Detect which cell encompasses the target text, then output its [x, y] center coordinate. 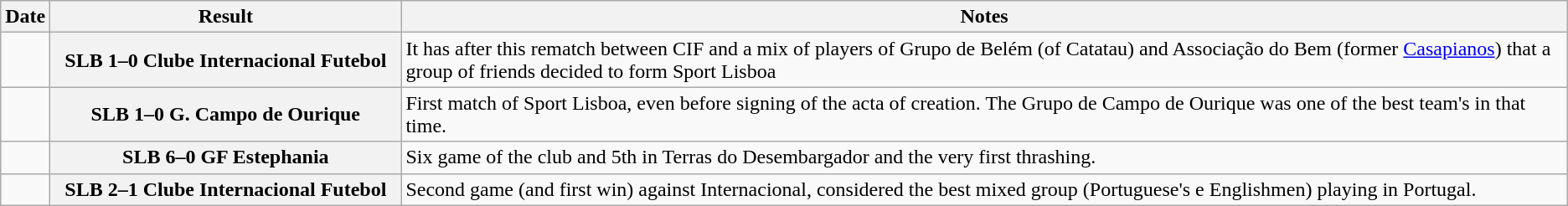
Notes [984, 17]
Six game of the club and 5th in Terras do Desembargador and the very first thrashing. [984, 157]
SLB 6–0 GF Estephania [226, 157]
SLB 1–0 Clube Internacional Futebol [226, 60]
First match of Sport Lisboa, even before signing of the acta of creation. The Grupo de Campo de Ourique was one of the best team's in that time. [984, 114]
Date [25, 17]
SLB 1–0 G. Campo de Ourique [226, 114]
Result [226, 17]
Second game (and first win) against Internacional, considered the best mixed group (Portuguese's e Englishmen) playing in Portugal. [984, 189]
SLB 2–1 Clube Internacional Futebol [226, 189]
